Determine the (X, Y) coordinate at the center of the cell enclosing the given text.  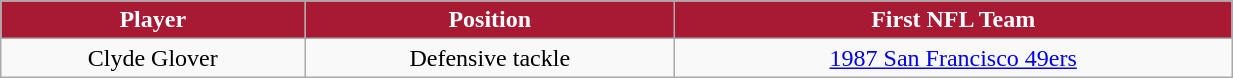
Clyde Glover (153, 58)
Defensive tackle (490, 58)
First NFL Team (954, 20)
1987 San Francisco 49ers (954, 58)
Position (490, 20)
Player (153, 20)
